Pinpoint the cell where the given text exists, returning its [X, Y] midpoint coordinate. 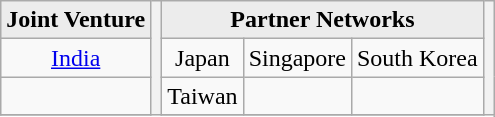
India [76, 58]
Joint Venture [76, 20]
Japan [202, 58]
South Korea [417, 58]
Partner Networks [322, 20]
Singapore [297, 58]
Taiwan [202, 96]
